Search for the cell housing the specified text and yield its (X, Y) center coordinate. 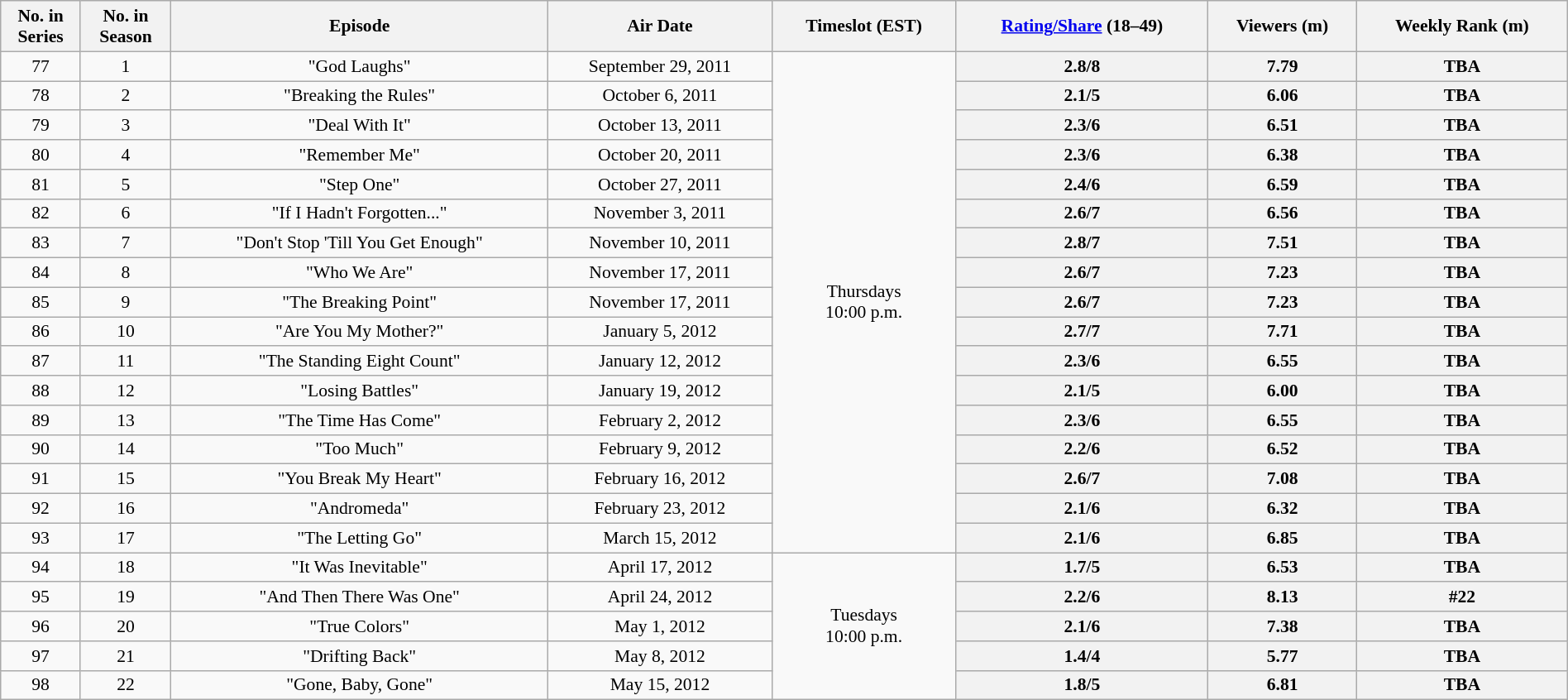
January 5, 2012 (660, 332)
7.08 (1283, 479)
85 (41, 302)
November 10, 2011 (660, 243)
Episode (360, 26)
6.00 (1283, 391)
"It Was Inevitable" (360, 568)
18 (126, 568)
No. inSeries (41, 26)
6.51 (1283, 126)
96 (41, 626)
83 (41, 243)
1.7/5 (1082, 568)
5 (126, 185)
May 8, 2012 (660, 656)
April 24, 2012 (660, 597)
21 (126, 656)
10 (126, 332)
92 (41, 509)
Timeslot (EST) (863, 26)
7 (126, 243)
"Who We Are" (360, 273)
October 27, 2011 (660, 185)
"And Then There Was One" (360, 597)
20 (126, 626)
#22 (1462, 597)
19 (126, 597)
86 (41, 332)
6.56 (1283, 213)
"You Break My Heart" (360, 479)
Tuesdays10:00 p.m. (863, 626)
January 12, 2012 (660, 362)
8 (126, 273)
April 17, 2012 (660, 568)
May 1, 2012 (660, 626)
2.7/7 (1082, 332)
"If I Hadn't Forgotten..." (360, 213)
9 (126, 302)
94 (41, 568)
7.71 (1283, 332)
81 (41, 185)
77 (41, 66)
"Andromeda" (360, 509)
78 (41, 96)
97 (41, 656)
1.4/4 (1082, 656)
1.8/5 (1082, 685)
Air Date (660, 26)
"True Colors" (360, 626)
79 (41, 126)
95 (41, 597)
"Breaking the Rules" (360, 96)
6.32 (1283, 509)
January 19, 2012 (660, 391)
22 (126, 685)
7.51 (1283, 243)
"The Letting Go" (360, 538)
"Step One" (360, 185)
February 23, 2012 (660, 509)
"The Breaking Point" (360, 302)
88 (41, 391)
3 (126, 126)
13 (126, 420)
80 (41, 155)
6.59 (1283, 185)
6.06 (1283, 96)
March 15, 2012 (660, 538)
"Losing Battles" (360, 391)
11 (126, 362)
"Don't Stop 'Till You Get Enough" (360, 243)
89 (41, 420)
17 (126, 538)
93 (41, 538)
Thursdays10:00 p.m. (863, 302)
2.8/7 (1082, 243)
October 13, 2011 (660, 126)
91 (41, 479)
84 (41, 273)
October 20, 2011 (660, 155)
"Remember Me" (360, 155)
90 (41, 449)
September 29, 2011 (660, 66)
12 (126, 391)
87 (41, 362)
7.38 (1283, 626)
October 6, 2011 (660, 96)
4 (126, 155)
February 2, 2012 (660, 420)
November 3, 2011 (660, 213)
6.38 (1283, 155)
5.77 (1283, 656)
6 (126, 213)
2 (126, 96)
May 15, 2012 (660, 685)
"God Laughs" (360, 66)
No. inSeason (126, 26)
16 (126, 509)
"Deal With It" (360, 126)
15 (126, 479)
98 (41, 685)
"Are You My Mother?" (360, 332)
Rating/Share (18–49) (1082, 26)
"Too Much" (360, 449)
1 (126, 66)
2.8/8 (1082, 66)
2.4/6 (1082, 185)
Weekly Rank (m) (1462, 26)
7.79 (1283, 66)
"The Standing Eight Count" (360, 362)
6.53 (1283, 568)
6.81 (1283, 685)
6.52 (1283, 449)
February 16, 2012 (660, 479)
"The Time Has Come" (360, 420)
14 (126, 449)
8.13 (1283, 597)
February 9, 2012 (660, 449)
Viewers (m) (1283, 26)
"Gone, Baby, Gone" (360, 685)
"Drifting Back" (360, 656)
6.85 (1283, 538)
82 (41, 213)
